From the cell containing the given text, extract its center point as [X, Y] coordinate. 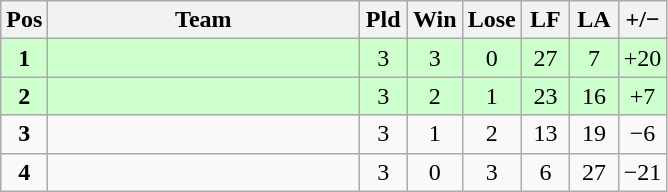
13 [546, 134]
19 [594, 134]
+7 [642, 96]
6 [546, 172]
7 [594, 58]
4 [24, 172]
Pos [24, 20]
−6 [642, 134]
Pld [384, 20]
LF [546, 20]
LA [594, 20]
−21 [642, 172]
23 [546, 96]
Win [434, 20]
Team [204, 20]
+20 [642, 58]
16 [594, 96]
Lose [492, 20]
+/− [642, 20]
